Return the [x, y] coordinate for the center point of the cell that contains the specified text.  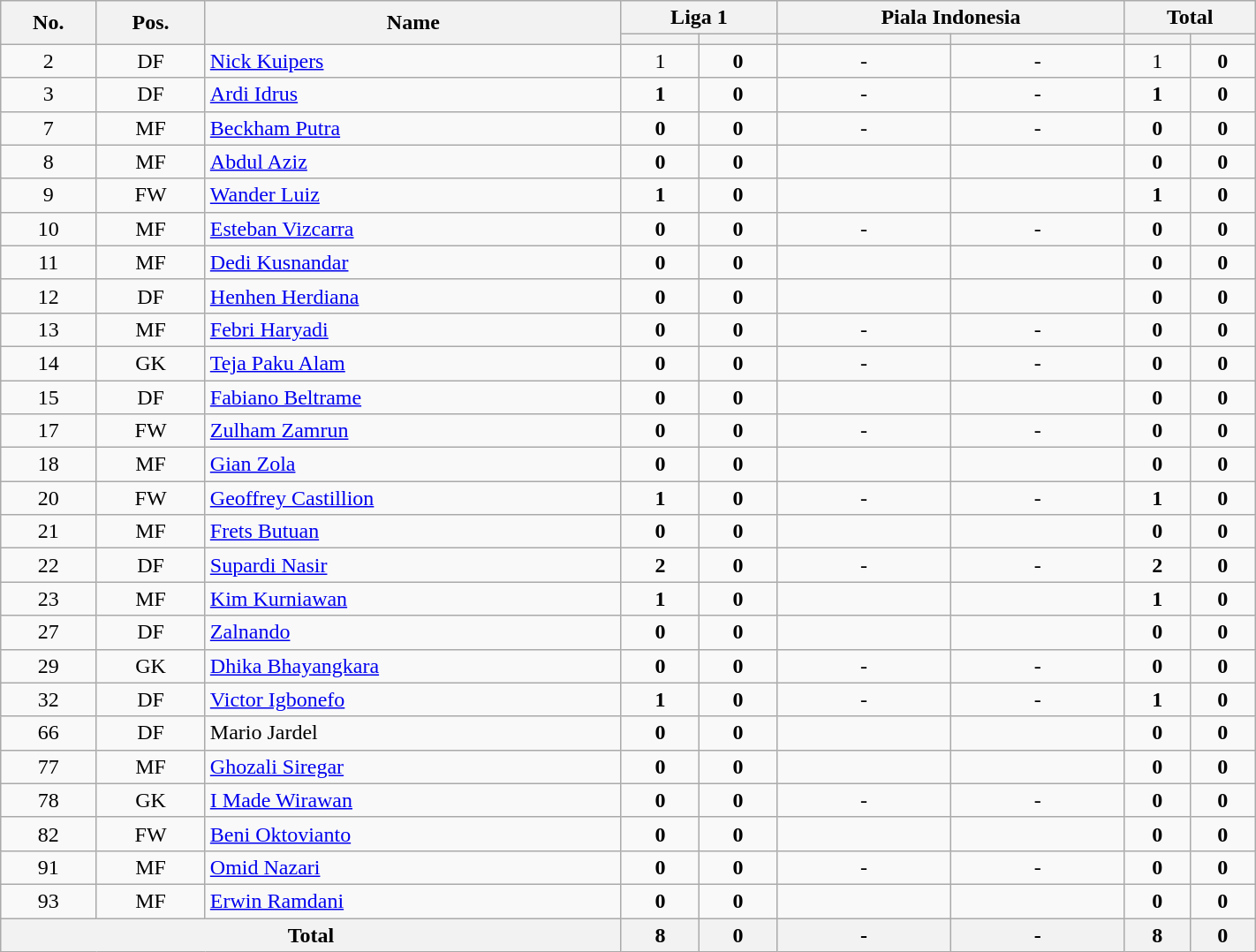
Piala Indonesia [951, 18]
Pos. [151, 23]
12 [49, 296]
I Made Wirawan [413, 800]
Erwin Ramdani [413, 901]
10 [49, 229]
7 [49, 128]
13 [49, 329]
20 [49, 498]
Wander Luiz [413, 195]
Beckham Putra [413, 128]
11 [49, 262]
Kim Kurniawan [413, 599]
Henhen Herdiana [413, 296]
15 [49, 397]
Zalnando [413, 632]
18 [49, 465]
14 [49, 363]
Frets Butuan [413, 532]
Nick Kuipers [413, 61]
29 [49, 666]
Supardi Nasir [413, 565]
Omid Nazari [413, 867]
Esteban Vizcarra [413, 229]
Fabiano Beltrame [413, 397]
17 [49, 431]
Ardi Idrus [413, 94]
82 [49, 834]
32 [49, 699]
9 [49, 195]
Beni Oktovianto [413, 834]
Teja Paku Alam [413, 363]
22 [49, 565]
23 [49, 599]
66 [49, 733]
Abdul Aziz [413, 162]
27 [49, 632]
77 [49, 767]
Victor Igbonefo [413, 699]
Geoffrey Castillion [413, 498]
78 [49, 800]
Gian Zola [413, 465]
3 [49, 94]
Dedi Kusnandar [413, 262]
Dhika Bhayangkara [413, 666]
Name [413, 23]
Mario Jardel [413, 733]
Liga 1 [699, 18]
21 [49, 532]
No. [49, 23]
Ghozali Siregar [413, 767]
91 [49, 867]
93 [49, 901]
Febri Haryadi [413, 329]
Zulham Zamrun [413, 431]
